Return (x, y) of the center of cell containing provided text 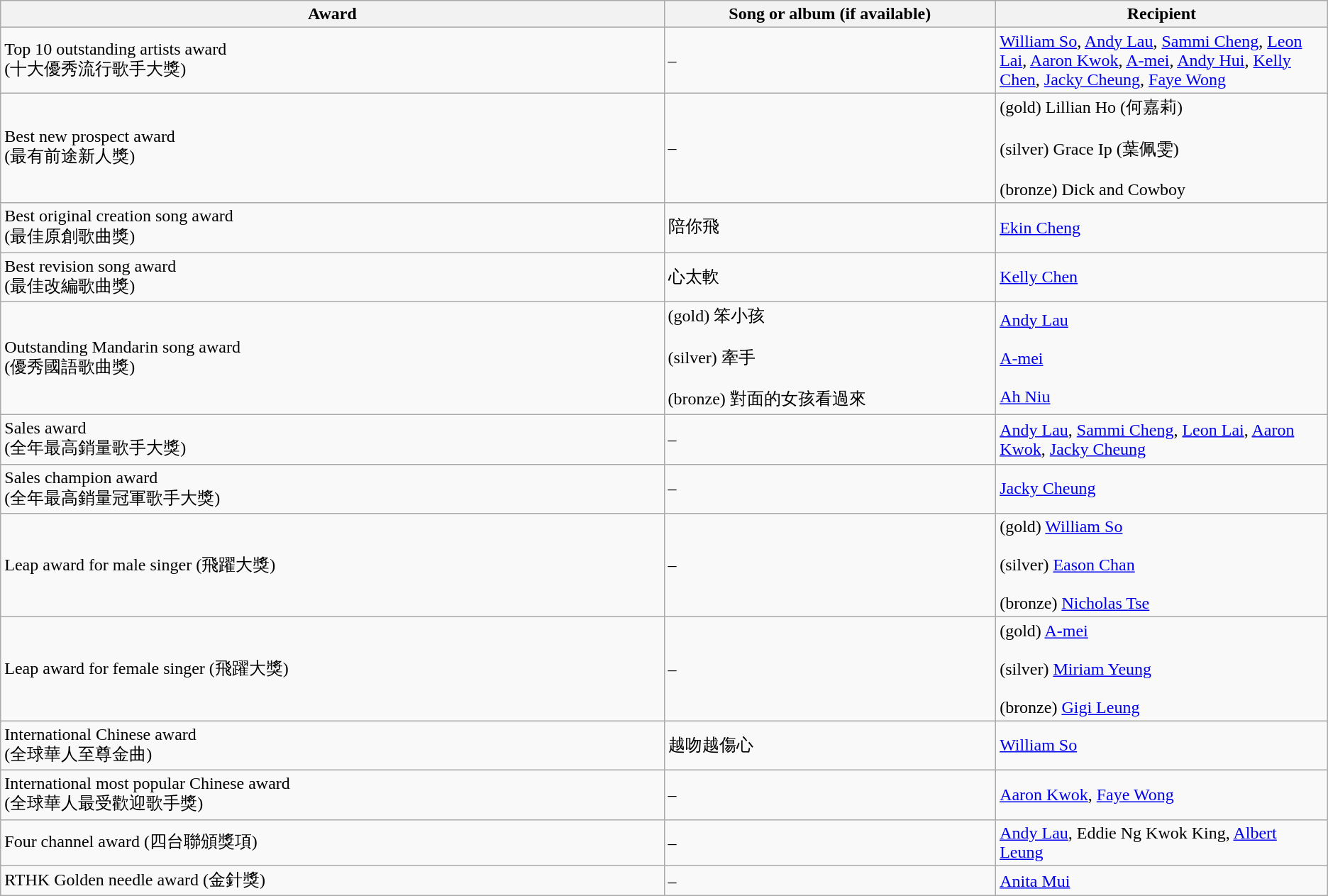
Andy Lau, Eddie Ng Kwok King, Albert Leung (1162, 843)
Anita Mui (1162, 881)
Best revision song award(最佳改編歌曲獎) (332, 277)
William So, Andy Lau, Sammi Cheng, Leon Lai, Aaron Kwok, A-mei, Andy Hui, Kelly Chen, Jacky Cheung, Faye Wong (1162, 60)
Andy Lau, Sammi Cheng, Leon Lai, Aaron Kwok, Jacky Cheung (1162, 440)
RTHK Golden needle award (金針獎) (332, 881)
Four channel award (四台聯頒獎項) (332, 843)
Sales award(全年最高銷量歌手大獎) (332, 440)
陪你飛 (830, 228)
Recipient (1162, 14)
Best new prospect award(最有前途新人獎) (332, 148)
Aaron Kwok, Faye Wong (1162, 795)
Leap award for female singer (飛躍大獎) (332, 669)
心太軟 (830, 277)
越吻越傷心 (830, 746)
Sales champion award(全年最高銷量冠軍歌手大獎) (332, 489)
(gold) Lillian Ho (何嘉莉)(silver) Grace Ip (葉佩雯)(bronze) Dick and Cowboy (1162, 148)
Award (332, 14)
Best original creation song award(最佳原創歌曲獎) (332, 228)
Andy LauA-meiAh Niu (1162, 358)
William So (1162, 746)
Kelly Chen (1162, 277)
Outstanding Mandarin song award(優秀國語歌曲獎) (332, 358)
(gold) William So(silver) Eason Chan(bronze) Nicholas Tse (1162, 565)
(gold) 笨小孩(silver) 牽手(bronze) 對面的女孩看過來 (830, 358)
Top 10 outstanding artists award(十大優秀流行歌手大獎) (332, 60)
Song or album (if available) (830, 14)
International Chinese award(全球華人至尊金曲) (332, 746)
Jacky Cheung (1162, 489)
(gold) A-mei(silver) Miriam Yeung(bronze) Gigi Leung (1162, 669)
International most popular Chinese award(全球華人最受歡迎歌手獎) (332, 795)
Leap award for male singer (飛躍大獎) (332, 565)
Ekin Cheng (1162, 228)
